Identify which cell holds the provided text, then report its (X, Y) central coordinate. 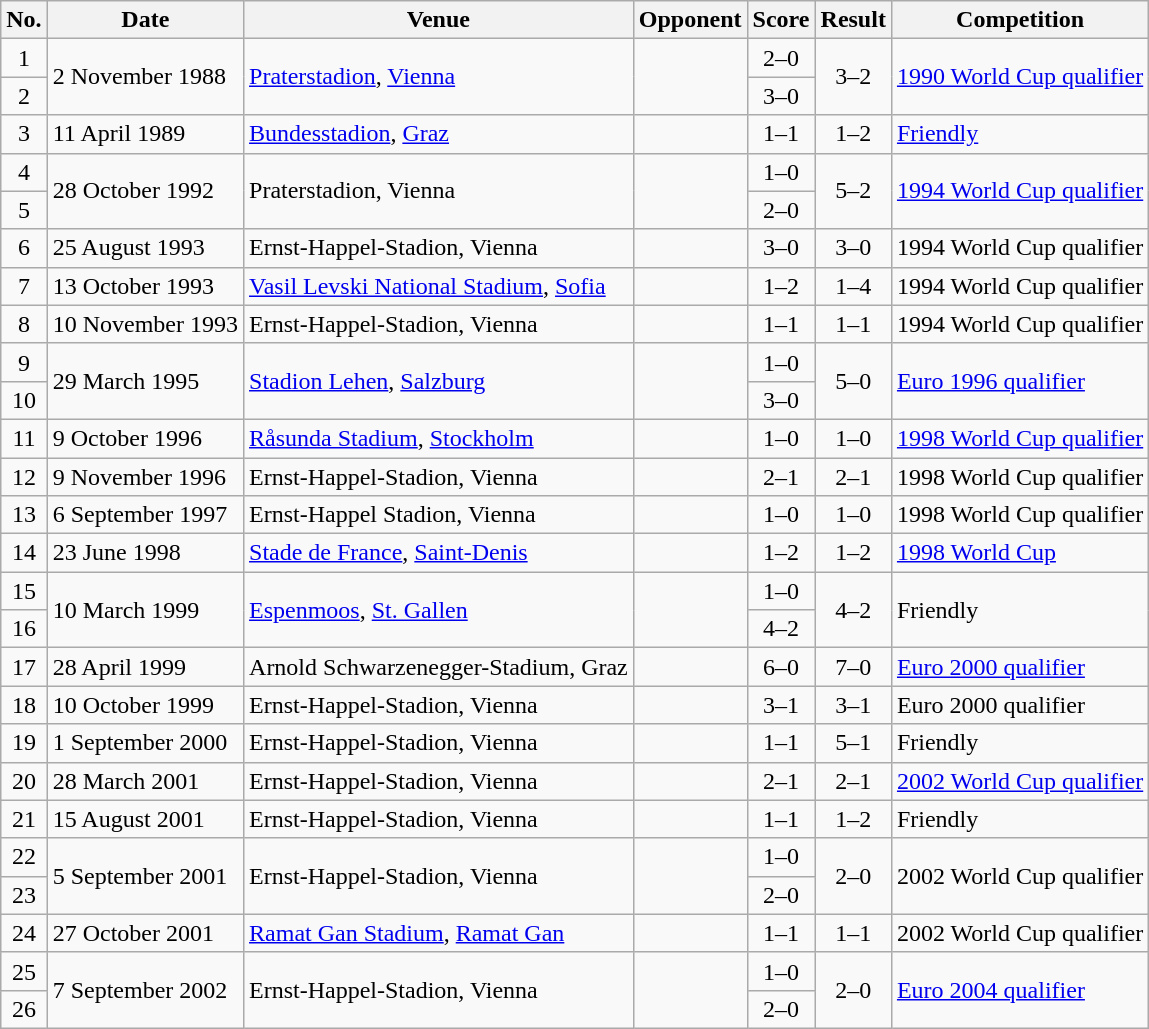
10 (24, 400)
5–1 (853, 743)
25 August 1993 (145, 248)
9 November 1996 (145, 477)
Ernst-Happel Stadion, Vienna (439, 515)
19 (24, 743)
Competition (1020, 20)
24 (24, 933)
Stade de France, Saint-Denis (439, 553)
26 (24, 1009)
13 (24, 515)
23 June 1998 (145, 553)
4 (24, 172)
10 October 1999 (145, 705)
Ramat Gan Stadium, Ramat Gan (439, 933)
Date (145, 20)
23 (24, 895)
3 (24, 134)
Euro 2004 qualifier (1020, 990)
28 March 2001 (145, 781)
1 September 2000 (145, 743)
5–0 (853, 381)
5 September 2001 (145, 876)
29 March 1995 (145, 381)
9 October 1996 (145, 438)
11 April 1989 (145, 134)
Euro 1996 qualifier (1020, 381)
Venue (439, 20)
14 (24, 553)
1998 World Cup (1020, 553)
27 October 2001 (145, 933)
15 (24, 591)
28 April 1999 (145, 667)
8 (24, 324)
6–0 (781, 667)
5–2 (853, 191)
16 (24, 629)
7 September 2002 (145, 990)
13 October 1993 (145, 286)
7–0 (853, 667)
2 (24, 96)
10 March 1999 (145, 610)
Bundesstadion, Graz (439, 134)
6 (24, 248)
28 October 1992 (145, 191)
Stadion Lehen, Salzburg (439, 381)
5 (24, 210)
22 (24, 857)
Råsunda Stadium, Stockholm (439, 438)
Opponent (690, 20)
1990 World Cup qualifier (1020, 77)
3–2 (853, 77)
Result (853, 20)
12 (24, 477)
11 (24, 438)
15 August 2001 (145, 819)
Arnold Schwarzenegger-Stadium, Graz (439, 667)
25 (24, 971)
1 (24, 58)
Espenmoos, St. Gallen (439, 610)
2 November 1988 (145, 77)
18 (24, 705)
9 (24, 362)
6 September 1997 (145, 515)
10 November 1993 (145, 324)
7 (24, 286)
1–4 (853, 286)
21 (24, 819)
20 (24, 781)
Score (781, 20)
Vasil Levski National Stadium, Sofia (439, 286)
17 (24, 667)
No. (24, 20)
